Search for the cell housing the specified text and yield its [X, Y] center coordinate. 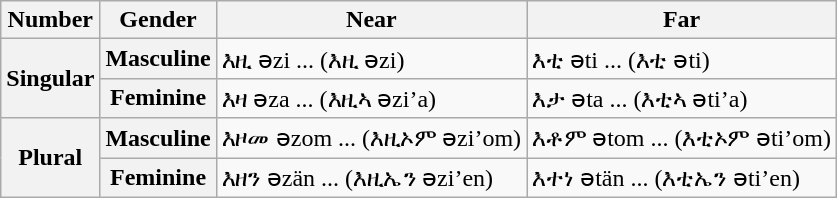
Near [371, 20]
Number [50, 20]
እዞመ ǝzom ... (እዚኦም ǝzi’om) [371, 138]
እዘን ǝzän ... (እዚኤን ǝzi’en) [371, 178]
Far [682, 20]
እዚ ǝzi ... (እዚ ǝzi) [371, 59]
Singular [50, 78]
እቲ ǝti ... (እቲ ǝti) [682, 59]
እቶም ǝtom ... (እቲኦም ǝti’om) [682, 138]
Plural [50, 158]
Gender [158, 20]
እተነ ǝtän ... (እቲኤን ǝti’en) [682, 178]
እታ ǝta ... (እቲኣ ǝti’a) [682, 98]
እዛ ǝza ... (እዚኣ ǝzi’a) [371, 98]
